Capture the cell that displays the provided text and extract its (x, y) central coordinate. 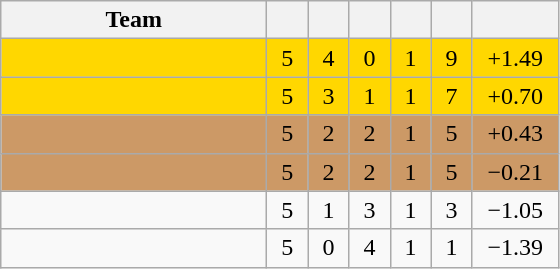
7 (452, 96)
9 (452, 58)
−1.39 (515, 248)
−1.05 (515, 210)
Team (134, 20)
+0.43 (515, 134)
+1.49 (515, 58)
+0.70 (515, 96)
−0.21 (515, 172)
